Return the [X, Y] coordinate for the center point of the cell that contains the specified text.  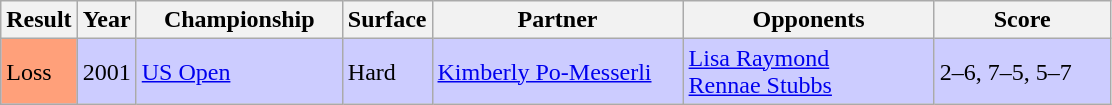
Kimberly Po-Messerli [558, 72]
Score [1022, 20]
US Open [239, 72]
Championship [239, 20]
Partner [558, 20]
Loss [39, 72]
Hard [387, 72]
Lisa Raymond Rennae Stubbs [808, 72]
Year [106, 20]
Opponents [808, 20]
Surface [387, 20]
2–6, 7–5, 5–7 [1022, 72]
2001 [106, 72]
Result [39, 20]
